Return (x, y) of the center of cell containing provided text 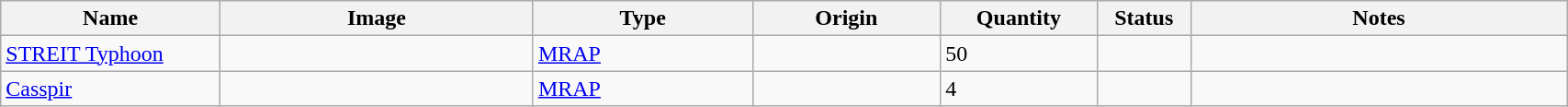
Name (110, 18)
Image (377, 18)
50 (1019, 53)
Casspir (110, 89)
Type (643, 18)
Notes (1378, 18)
4 (1019, 89)
Quantity (1019, 18)
STREIT Typhoon (110, 53)
Status (1144, 18)
Origin (847, 18)
